Identify which cell holds the provided text, then report its [x, y] central coordinate. 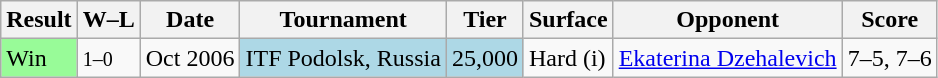
ITF Podolsk, Russia [343, 58]
7–5, 7–6 [890, 58]
Ekaterina Dzehalevich [728, 58]
1–0 [108, 58]
Oct 2006 [190, 58]
Result [39, 20]
Score [890, 20]
Surface [568, 20]
W–L [108, 20]
Tournament [343, 20]
Tier [484, 20]
25,000 [484, 58]
Opponent [728, 20]
Hard (i) [568, 58]
Win [39, 58]
Date [190, 20]
